Search for the cell housing the specified text and yield its [x, y] center coordinate. 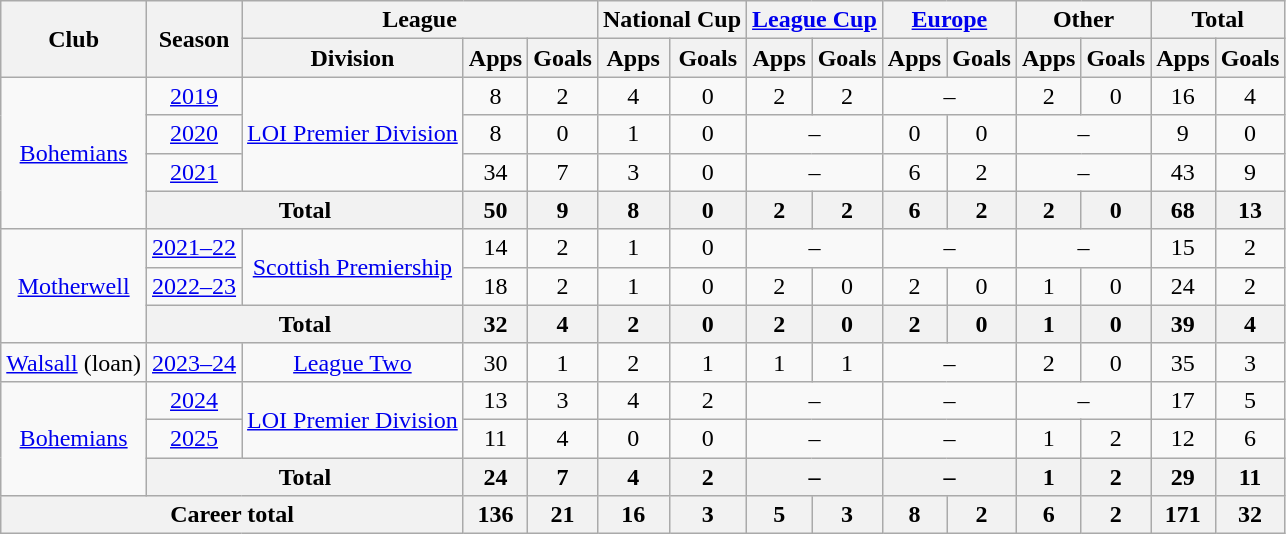
17 [1183, 400]
Career total [232, 515]
Division [353, 58]
34 [495, 172]
21 [563, 515]
12 [1183, 438]
2024 [194, 400]
2022–23 [194, 286]
2019 [194, 96]
35 [1183, 362]
136 [495, 515]
2025 [194, 438]
Motherwell [74, 286]
Club [74, 39]
Walsall (loan) [74, 362]
29 [1183, 477]
Other [1083, 20]
50 [495, 210]
Europe [949, 20]
171 [1183, 515]
League Two [353, 362]
43 [1183, 172]
League [420, 20]
39 [1183, 324]
15 [1183, 248]
68 [1183, 210]
Season [194, 39]
2023–24 [194, 362]
18 [495, 286]
League Cup [815, 20]
Scottish Premiership [353, 267]
14 [495, 248]
2021 [194, 172]
30 [495, 362]
2020 [194, 134]
2021–22 [194, 248]
National Cup [672, 20]
